Extract the [X, Y] coordinate from the center of the cell holding the provided text.  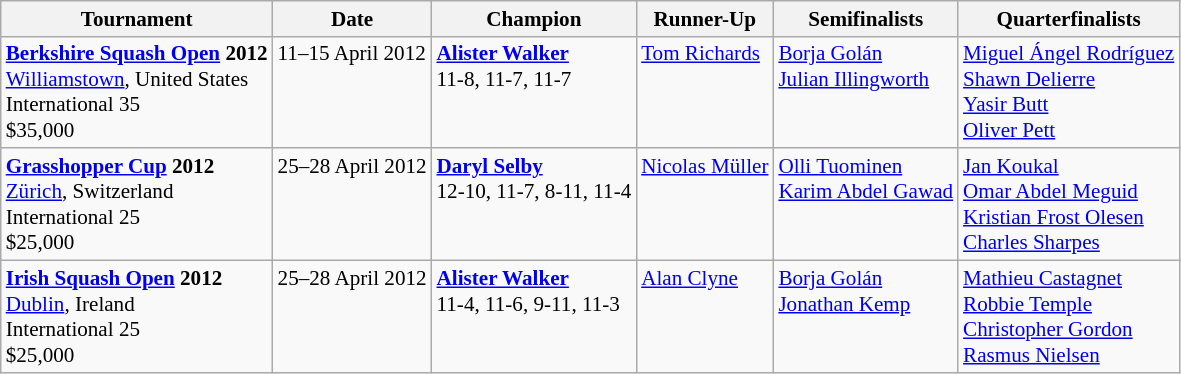
Jan Koukal Omar Abdel Meguid Kristian Frost Olesen Charles Sharpes [1068, 204]
Berkshire Squash Open 2012 Williamstown, United StatesInternational 35$35,000 [137, 92]
Tournament [137, 18]
Champion [534, 18]
Alister Walker11-4, 11-6, 9-11, 11-3 [534, 316]
Daryl Selby12-10, 11-7, 8-11, 11-4 [534, 204]
Borja Golán Julian Illingworth [866, 92]
Miguel Ángel Rodríguez Shawn Delierre Yasir Butt Oliver Pett [1068, 92]
Borja Golán Jonathan Kemp [866, 316]
Alister Walker11-8, 11-7, 11-7 [534, 92]
Irish Squash Open 2012 Dublin, IrelandInternational 25$25,000 [137, 316]
11–15 April 2012 [352, 92]
Olli Tuominen Karim Abdel Gawad [866, 204]
Tom Richards [704, 92]
Nicolas Müller [704, 204]
Runner-Up [704, 18]
Grasshopper Cup 2012 Zürich, SwitzerlandInternational 25$25,000 [137, 204]
Mathieu Castagnet Robbie Temple Christopher Gordon Rasmus Nielsen [1068, 316]
Alan Clyne [704, 316]
Date [352, 18]
Quarterfinalists [1068, 18]
Semifinalists [866, 18]
